Identify which cell holds the provided text, then report its [X, Y] central coordinate. 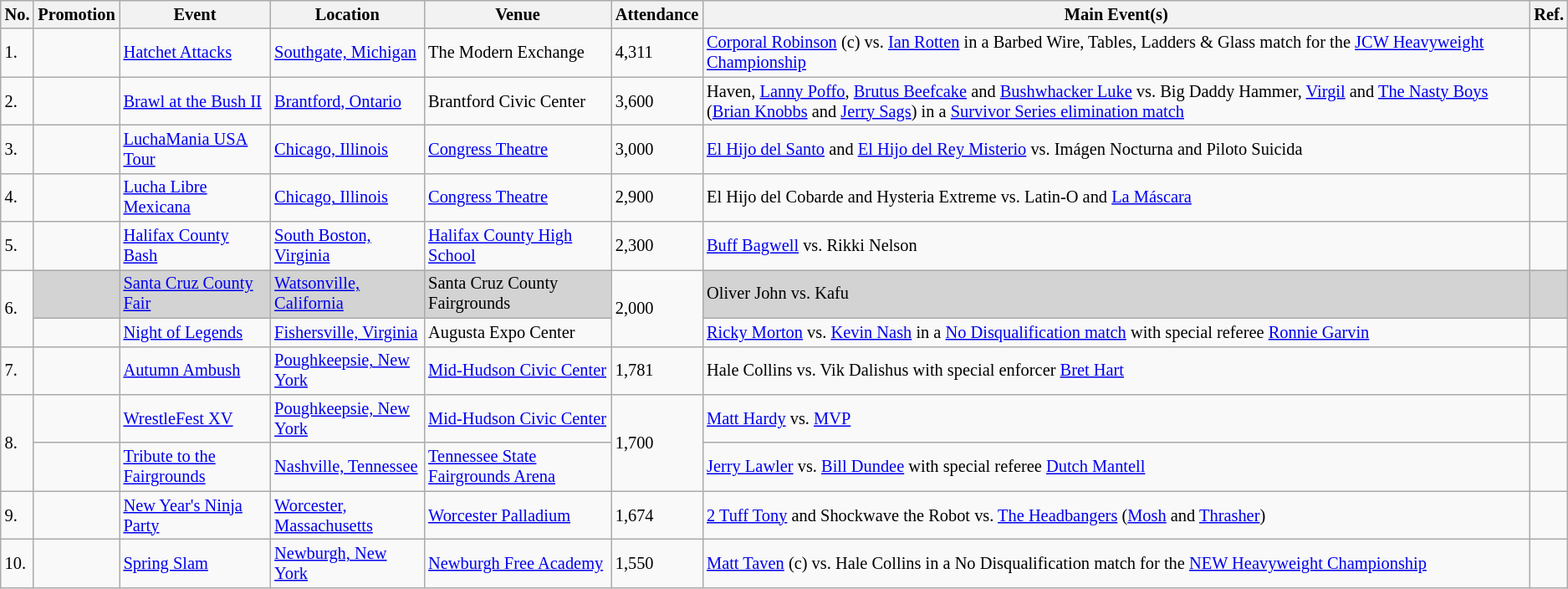
Brawl at the Bush II [196, 101]
3,000 [657, 149]
Lucha Libre Mexicana [196, 197]
1,781 [657, 371]
South Boston, Virginia [347, 246]
Newburgh Free Academy [518, 563]
2,300 [657, 246]
Southgate, Michigan [347, 53]
Ref. [1549, 14]
The Modern Exchange [518, 53]
Brantford, Ontario [347, 101]
Oliver John vs. Kafu [1116, 294]
Matt Hardy vs. MVP [1116, 418]
2. [18, 101]
El Hijo del Cobarde and Hysteria Extreme vs. Latin-O and La Máscara [1116, 197]
El Hijo del Santo and El Hijo del Rey Misterio vs. Imágen Nocturna and Piloto Suicida [1116, 149]
Autumn Ambush [196, 371]
6. [18, 308]
Augusta Expo Center [518, 332]
WrestleFest XV [196, 418]
3. [18, 149]
8. [18, 442]
New Year's Ninja Party [196, 515]
No. [18, 14]
Corporal Robinson (c) vs. Ian Rotten in a Barbed Wire, Tables, Ladders & Glass match for the JCW Heavyweight Championship [1116, 53]
Buff Bagwell vs. Rikki Nelson [1116, 246]
1,700 [657, 442]
Fishersville, Virginia [347, 332]
Jerry Lawler vs. Bill Dundee with special referee Dutch Mantell [1116, 467]
Worcester Palladium [518, 515]
4. [18, 197]
Hatchet Attacks [196, 53]
Newburgh, New York [347, 563]
Tribute to the Fairgrounds [196, 467]
2,900 [657, 197]
3,600 [657, 101]
Main Event(s) [1116, 14]
1. [18, 53]
Venue [518, 14]
1,550 [657, 563]
4,311 [657, 53]
Halifax County High School [518, 246]
Event [196, 14]
Spring Slam [196, 563]
2 Tuff Tony and Shockwave the Robot vs. The Headbangers (Mosh and Thrasher) [1116, 515]
Worcester, Massachusetts [347, 515]
Location [347, 14]
Watsonville, California [347, 294]
10. [18, 563]
Halifax County Bash [196, 246]
Tennessee State Fairgrounds Arena [518, 467]
Santa Cruz County Fair [196, 294]
Matt Taven (c) vs. Hale Collins in a No Disqualification match for the NEW Heavyweight Championship [1116, 563]
Promotion [76, 14]
9. [18, 515]
Night of Legends [196, 332]
5. [18, 246]
2,000 [657, 308]
Nashville, Tennessee [347, 467]
Brantford Civic Center [518, 101]
7. [18, 371]
Santa Cruz County Fairgrounds [518, 294]
Ricky Morton vs. Kevin Nash in a No Disqualification match with special referee Ronnie Garvin [1116, 332]
Hale Collins vs. Vik Dalishus with special enforcer Bret Hart [1116, 371]
LuchaMania USA Tour [196, 149]
Attendance [657, 14]
1,674 [657, 515]
